Identify which cell holds the provided text, then report its (X, Y) central coordinate. 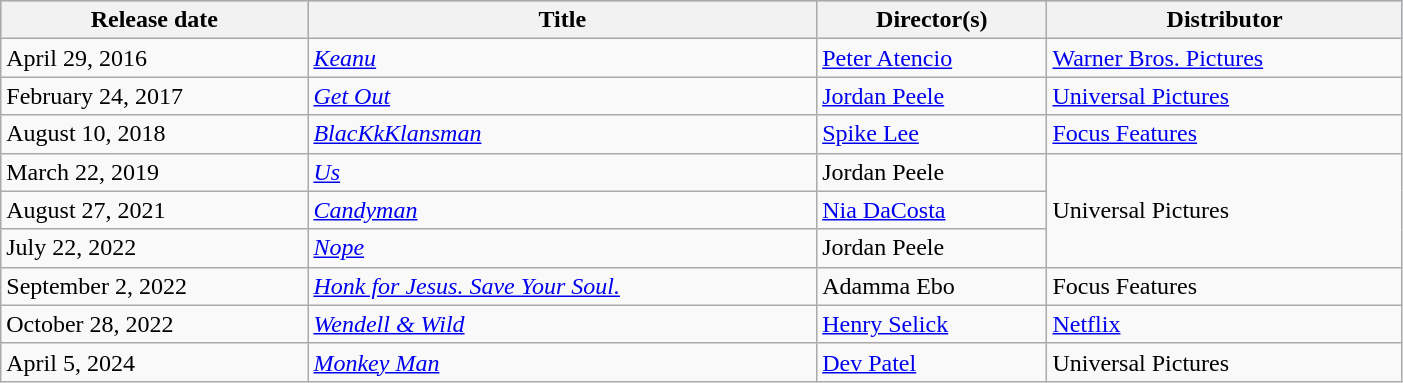
Warner Bros. Pictures (1224, 58)
September 2, 2022 (154, 286)
March 22, 2019 (154, 172)
Distributor (1224, 20)
August 27, 2021 (154, 210)
Henry Selick (932, 324)
BlacKkKlansman (562, 134)
October 28, 2022 (154, 324)
Dev Patel (932, 362)
Get Out (562, 96)
Candyman (562, 210)
Spike Lee (932, 134)
April 5, 2024 (154, 362)
August 10, 2018 (154, 134)
Keanu (562, 58)
April 29, 2016 (154, 58)
Monkey Man (562, 362)
Nope (562, 248)
Us (562, 172)
Adamma Ebo (932, 286)
Director(s) (932, 20)
Nia DaCosta (932, 210)
Wendell & Wild (562, 324)
Release date (154, 20)
July 22, 2022 (154, 248)
Peter Atencio (932, 58)
February 24, 2017 (154, 96)
Honk for Jesus. Save Your Soul. (562, 286)
Title (562, 20)
Netflix (1224, 324)
